Locate the cell with the specified text and output its [x, y] center coordinate. 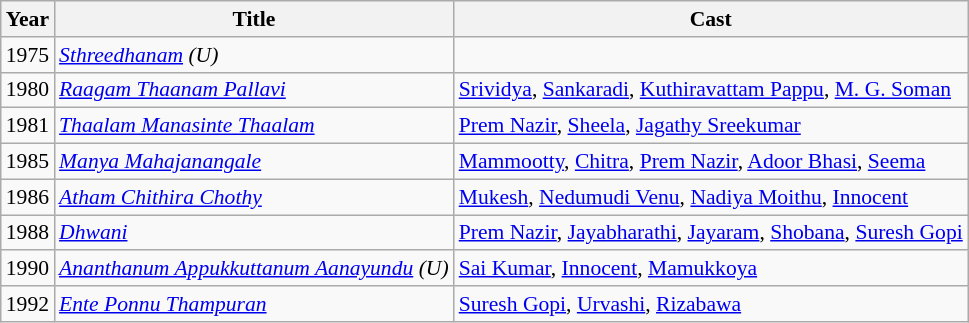
Atham Chithira Chothy [254, 197]
Sai Kumar, Innocent, Mamukkoya [711, 269]
Dhwani [254, 233]
1980 [28, 90]
Sthreedhanam (U) [254, 55]
1981 [28, 126]
1985 [28, 162]
1990 [28, 269]
1986 [28, 197]
Ananthanum Appukkuttanum Aanayundu (U) [254, 269]
Year [28, 19]
1992 [28, 304]
Srividya, Sankaradi, Kuthiravattam Pappu, M. G. Soman [711, 90]
Mammootty, Chitra, Prem Nazir, Adoor Bhasi, Seema [711, 162]
Cast [711, 19]
Title [254, 19]
Thaalam Manasinte Thaalam [254, 126]
Prem Nazir, Jayabharathi, Jayaram, Shobana, Suresh Gopi [711, 233]
1988 [28, 233]
Ente Ponnu Thampuran [254, 304]
Suresh Gopi, Urvashi, Rizabawa [711, 304]
Raagam Thaanam Pallavi [254, 90]
Manya Mahajanangale [254, 162]
1975 [28, 55]
Mukesh, Nedumudi Venu, Nadiya Moithu, Innocent [711, 197]
Prem Nazir, Sheela, Jagathy Sreekumar [711, 126]
